From the cell containing the given text, extract its center point as [X, Y] coordinate. 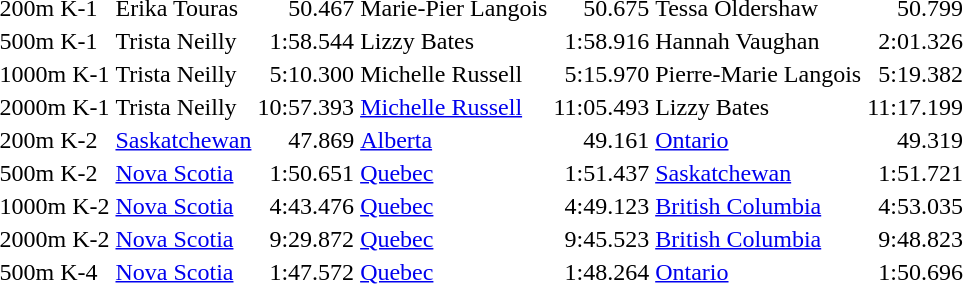
11:05.493 [602, 107]
Alberta [454, 140]
49.161 [602, 140]
9:45.523 [602, 239]
4:43.476 [306, 206]
Hannah Vaughan [758, 41]
1:50.651 [306, 173]
5:10.300 [306, 74]
1:51.437 [602, 173]
Pierre-Marie Langois [758, 74]
1:58.916 [602, 41]
5:15.970 [602, 74]
47.869 [306, 140]
1:58.544 [306, 41]
10:57.393 [306, 107]
4:49.123 [602, 206]
9:29.872 [306, 239]
Ontario [758, 140]
